Extract the [X, Y] coordinate from the center of the cell holding the provided text.  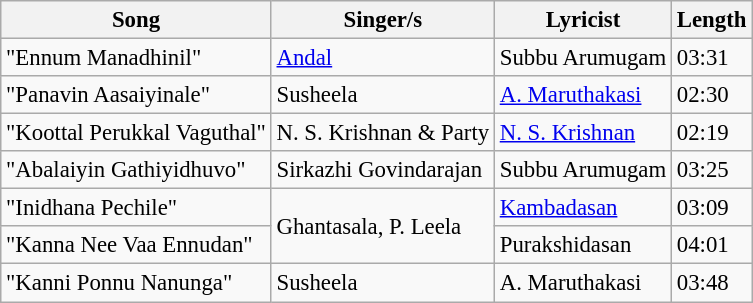
Purakshidasan [582, 245]
Length [711, 20]
"Kanna Nee Vaa Ennudan" [136, 245]
03:09 [711, 208]
Andal [382, 58]
"Abalaiyin Gathiyidhuvo" [136, 170]
03:25 [711, 170]
02:19 [711, 133]
03:48 [711, 283]
N. S. Krishnan [582, 133]
03:31 [711, 58]
04:01 [711, 245]
"Ennum Manadhinil" [136, 58]
"Koottal Perukkal Vaguthal" [136, 133]
02:30 [711, 95]
Kambadasan [582, 208]
"Inidhana Pechile" [136, 208]
N. S. Krishnan & Party [382, 133]
"Kanni Ponnu Nanunga" [136, 283]
"Panavin Aasaiyinale" [136, 95]
Ghantasala, P. Leela [382, 226]
Singer/s [382, 20]
Lyricist [582, 20]
Sirkazhi Govindarajan [382, 170]
Song [136, 20]
